From the cell containing the given text, extract its center point as [x, y] coordinate. 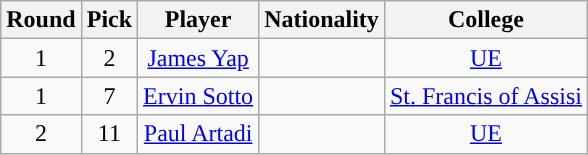
Ervin Sotto [198, 96]
Round [41, 20]
James Yap [198, 58]
St. Francis of Assisi [486, 96]
11 [109, 134]
7 [109, 96]
Pick [109, 20]
Paul Artadi [198, 134]
Player [198, 20]
Nationality [322, 20]
College [486, 20]
